Determine the [x, y] coordinate at the center of the cell enclosing the given text.  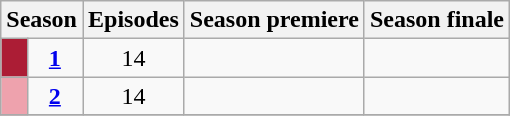
Season [42, 20]
2 [54, 96]
Episodes [133, 20]
Season finale [436, 20]
1 [54, 58]
Season premiere [274, 20]
